Capture the cell that displays the provided text and extract its (X, Y) central coordinate. 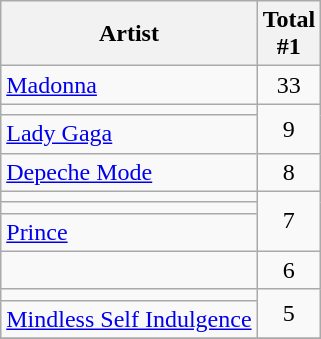
33 (289, 85)
5 (289, 314)
Mindless Self Indulgence (129, 319)
Artist (129, 34)
9 (289, 128)
Madonna (129, 85)
Depeche Mode (129, 172)
Lady Gaga (129, 134)
Total#1 (289, 34)
Prince (129, 232)
8 (289, 172)
7 (289, 221)
6 (289, 270)
